Output the [x, y] coordinate of the center of the cell containing the given text.  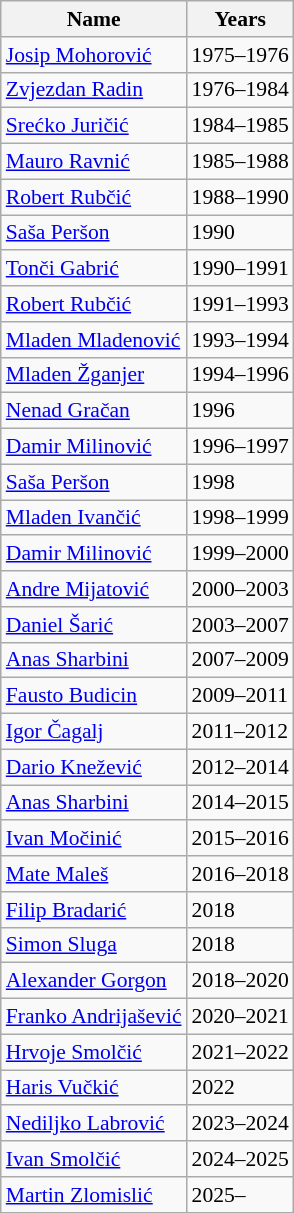
Franko Andrijašević [94, 1017]
Haris Vučkić [94, 1088]
1996–1997 [240, 447]
Alexander Gorgon [94, 981]
Daniel Šarić [94, 625]
Martin Zlomislić [94, 1195]
Tonči Gabrić [94, 269]
1996 [240, 411]
Years [240, 19]
2011–2012 [240, 732]
2007–2009 [240, 660]
1993–1994 [240, 340]
1976–1984 [240, 90]
Dario Knežević [94, 767]
Igor Čagalj [94, 732]
Name [94, 19]
2021–2022 [240, 1052]
Simon Sluga [94, 945]
Mauro Ravnić [94, 162]
1988–1990 [240, 197]
1998 [240, 482]
Srećko Juričić [94, 126]
2009–2011 [240, 696]
1985–1988 [240, 162]
2022 [240, 1088]
Mate Maleš [94, 874]
Mladen Žganjer [94, 375]
Mladen Mladenović [94, 340]
2018–2020 [240, 981]
Andre Mijatović [94, 589]
1990 [240, 233]
1984–1985 [240, 126]
1991–1993 [240, 304]
2020–2021 [240, 1017]
Fausto Budicin [94, 696]
2016–2018 [240, 874]
2003–2007 [240, 625]
Ivan Močinić [94, 839]
2012–2014 [240, 767]
Filip Bradarić [94, 910]
Nenad Gračan [94, 411]
Ivan Smolčić [94, 1159]
Mladen Ivančić [94, 518]
1998–1999 [240, 518]
Josip Mohorović [94, 55]
2000–2003 [240, 589]
Hrvoje Smolčić [94, 1052]
2023–2024 [240, 1124]
1999–2000 [240, 554]
1994–1996 [240, 375]
2024–2025 [240, 1159]
Zvjezdan Radin [94, 90]
2014–2015 [240, 803]
1990–1991 [240, 269]
1975–1976 [240, 55]
Nediljko Labrović [94, 1124]
2025– [240, 1195]
2015–2016 [240, 839]
